Find where the given text appears and provide that cell's center as [X, Y] coordinate. 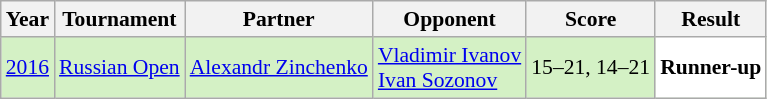
Score [590, 19]
Opponent [450, 19]
Vladimir Ivanov Ivan Sozonov [450, 68]
Runner-up [710, 68]
15–21, 14–21 [590, 68]
Result [710, 19]
Tournament [120, 19]
2016 [28, 68]
Partner [279, 19]
Alexandr Zinchenko [279, 68]
Russian Open [120, 68]
Year [28, 19]
